For the text-containing cell, return its midpoint in [X, Y] coordinate format. 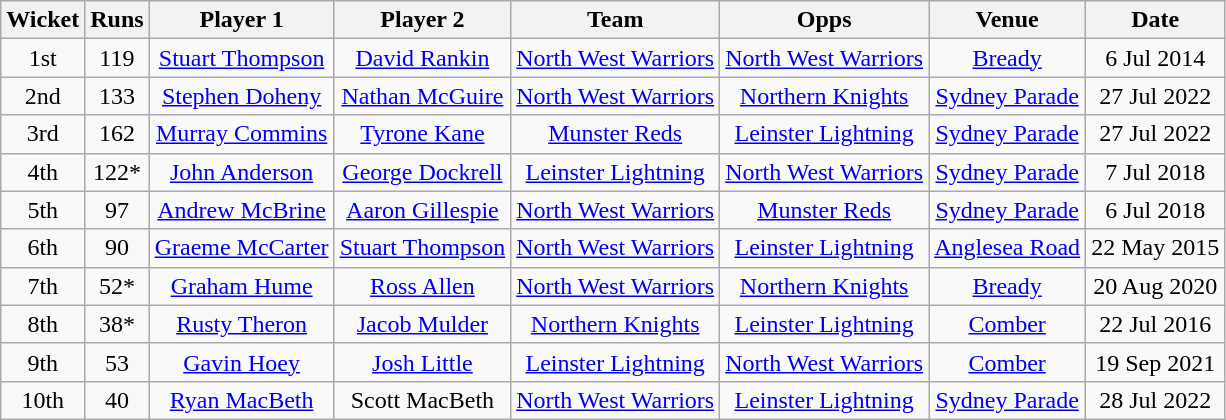
53 [117, 362]
John Anderson [242, 172]
40 [117, 400]
Wicket [43, 20]
28 Jul 2022 [1156, 400]
20 Aug 2020 [1156, 286]
Anglesea Road [1008, 248]
2nd [43, 96]
22 Jul 2016 [1156, 324]
162 [117, 134]
38* [117, 324]
90 [117, 248]
6 Jul 2018 [1156, 210]
Scott MacBeth [422, 400]
Nathan McGuire [422, 96]
George Dockrell [422, 172]
Runs [117, 20]
7 Jul 2018 [1156, 172]
Date [1156, 20]
Graeme McCarter [242, 248]
5th [43, 210]
Jacob Mulder [422, 324]
3rd [43, 134]
Stephen Doheny [242, 96]
133 [117, 96]
97 [117, 210]
Player 1 [242, 20]
Venue [1008, 20]
Murray Commins [242, 134]
8th [43, 324]
Gavin Hoey [242, 362]
Josh Little [422, 362]
4th [43, 172]
Team [616, 20]
19 Sep 2021 [1156, 362]
Tyrone Kane [422, 134]
52* [117, 286]
Opps [824, 20]
David Rankin [422, 58]
119 [117, 58]
Aaron Gillespie [422, 210]
Andrew McBrine [242, 210]
6 Jul 2014 [1156, 58]
10th [43, 400]
1st [43, 58]
Ross Allen [422, 286]
Ryan MacBeth [242, 400]
9th [43, 362]
Player 2 [422, 20]
6th [43, 248]
22 May 2015 [1156, 248]
Graham Hume [242, 286]
7th [43, 286]
Rusty Theron [242, 324]
122* [117, 172]
